Identify which cell holds the provided text, then report its (X, Y) central coordinate. 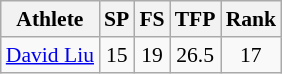
19 (152, 55)
15 (116, 55)
Athlete (50, 19)
SP (116, 19)
David Liu (50, 55)
26.5 (196, 55)
FS (152, 19)
Rank (252, 19)
TFP (196, 19)
17 (252, 55)
